Extract the [X, Y] coordinate from the center of the cell holding the provided text.  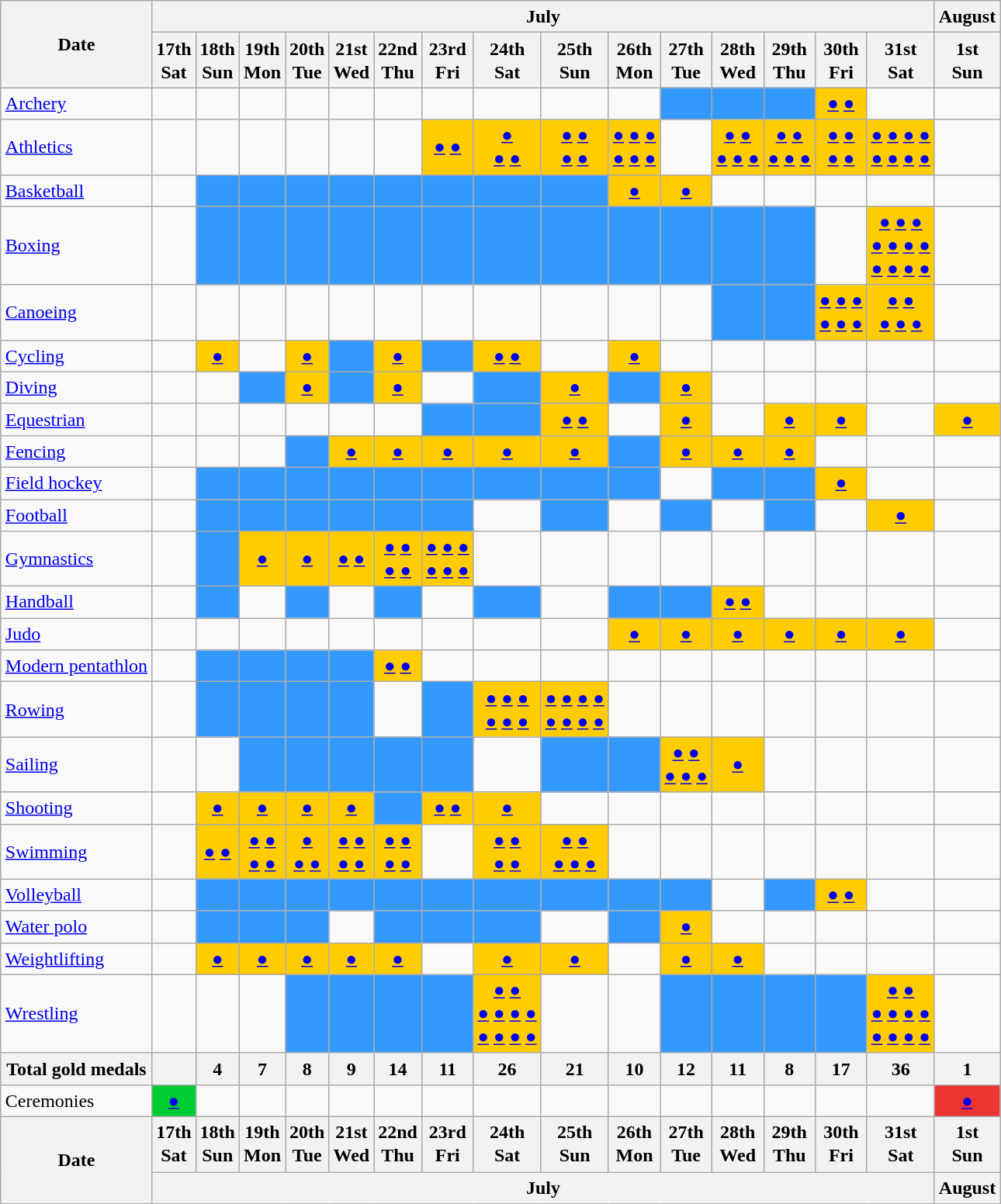
Canoeing [76, 312]
36 [900, 1069]
21 [574, 1069]
Handball [76, 602]
Basketball [76, 191]
Diving [76, 388]
Shooting [76, 808]
Judo [76, 635]
Total gold medals [76, 1069]
Fencing [76, 451]
● ● ●● ● ● ●● ● ● ● [900, 245]
14 [398, 1069]
17 [841, 1069]
26 [507, 1069]
4 [217, 1069]
1 [967, 1069]
Swimming [76, 852]
Ceremonies [76, 1100]
Athletics [76, 147]
Gymnastics [76, 559]
Football [76, 515]
12 [686, 1069]
Archery [76, 104]
7 [262, 1069]
Rowing [76, 709]
Water polo [76, 926]
Modern pentathlon [76, 666]
10 [635, 1069]
Equestrian [76, 419]
Boxing [76, 245]
Cycling [76, 355]
Sailing [76, 765]
9 [352, 1069]
Weightlifting [76, 959]
Field hockey [76, 483]
Wrestling [76, 1013]
Volleyball [76, 895]
